Identify which cell holds the provided text, then report its [X, Y] central coordinate. 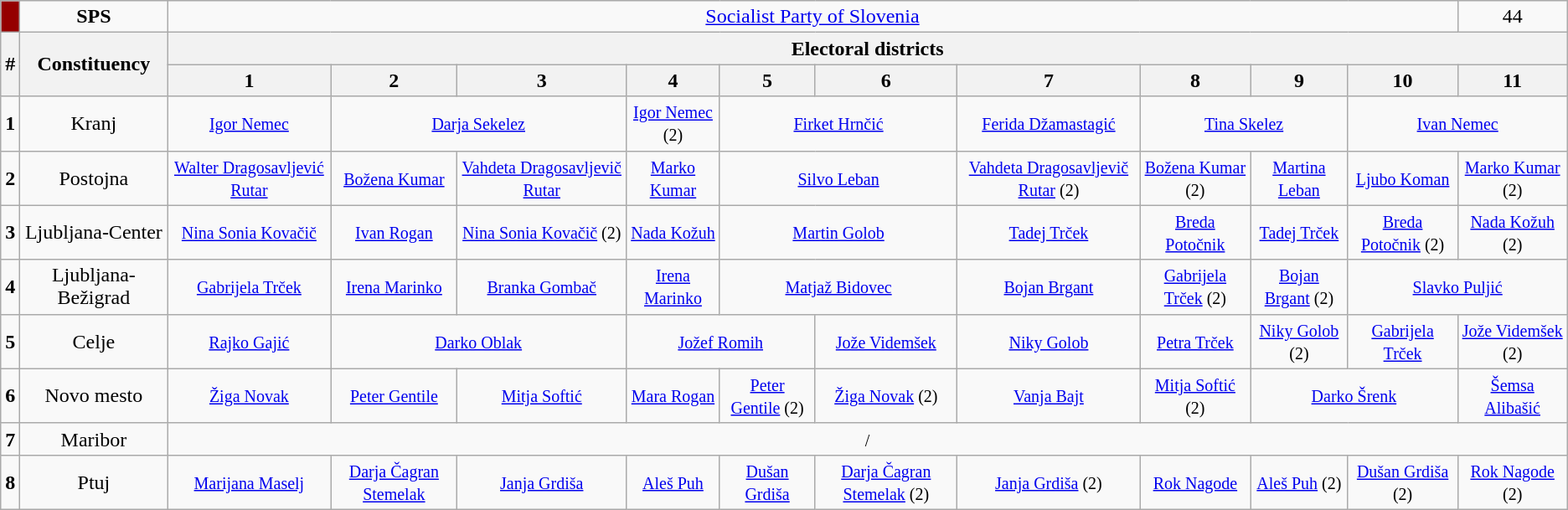
Branka Gombač [542, 286]
Žiga Novak [250, 395]
Gabrijela Trček (2) [1195, 286]
Kranj [94, 124]
44 [1513, 17]
Rok Nagode (2) [1513, 482]
Žiga Novak (2) [886, 395]
Bojan Brgant [1049, 286]
Mara Rogan [673, 395]
Postojna [94, 178]
Bojan Brgant (2) [1299, 286]
Marko Kumar [673, 178]
SPS [94, 17]
Ljubljana-Bežigrad [94, 286]
Igor Nemec (2) [673, 124]
Dušan Grdiša [767, 482]
Jože Videmšek [886, 342]
Celje [94, 342]
Tina Skelez [1244, 124]
Darko Šrenk [1354, 395]
Rok Nagode [1195, 482]
Božena Kumar (2) [1195, 178]
Ljubljana-Center [94, 233]
Janja Grdiša (2) [1049, 482]
Maribor [94, 439]
Slavko Puljić [1457, 286]
Ivan Rogan [394, 233]
11 [1513, 80]
Vanja Bajt [1049, 395]
Novo mesto [94, 395]
Constituency [94, 64]
Nina Sonia Kovačič (2) [542, 233]
Rajko Gajić [250, 342]
Mitja Softić [542, 395]
Dušan Grdiša (2) [1402, 482]
# [10, 64]
Marijana Maselj [250, 482]
Niky Golob (2) [1299, 342]
Breda Potočnik (2) [1402, 233]
Peter Gentile [394, 395]
10 [1402, 80]
Peter Gentile (2) [767, 395]
Darja Sekelez [479, 124]
Aleš Puh (2) [1299, 482]
Martina Leban [1299, 178]
Mitja Softić (2) [1195, 395]
/ [868, 439]
Jože Videmšek (2) [1513, 342]
Nina Sonia Kovačič [250, 233]
Socialist Party of Slovenia [812, 17]
Darja Čagran Stemelak (2) [886, 482]
Ivan Nemec [1457, 124]
Electoral districts [868, 49]
Ferida Džamastagić [1049, 124]
Jožef Romih [720, 342]
Petra Trček [1195, 342]
Božena Kumar [394, 178]
Vahdeta Dragosavljevič Rutar [542, 178]
Igor Nemec [250, 124]
Matjaž Bidovec [838, 286]
9 [1299, 80]
Walter Dragosavljević Rutar [250, 178]
Darja Čagran Stemelak [394, 482]
Nada Kožuh (2) [1513, 233]
Breda Potočnik [1195, 233]
Šemsa Alibašić [1513, 395]
Aleš Puh [673, 482]
Vahdeta Dragosavljevič Rutar (2) [1049, 178]
Silvo Leban [838, 178]
Ljubo Koman [1402, 178]
Ptuj [94, 482]
Darko Oblak [479, 342]
Firket Hrnčić [838, 124]
Niky Golob [1049, 342]
Marko Kumar (2) [1513, 178]
Martin Golob [838, 233]
Nada Kožuh [673, 233]
Janja Grdiša [542, 482]
